Pinpoint the cell where the given text exists, returning its (x, y) midpoint coordinate. 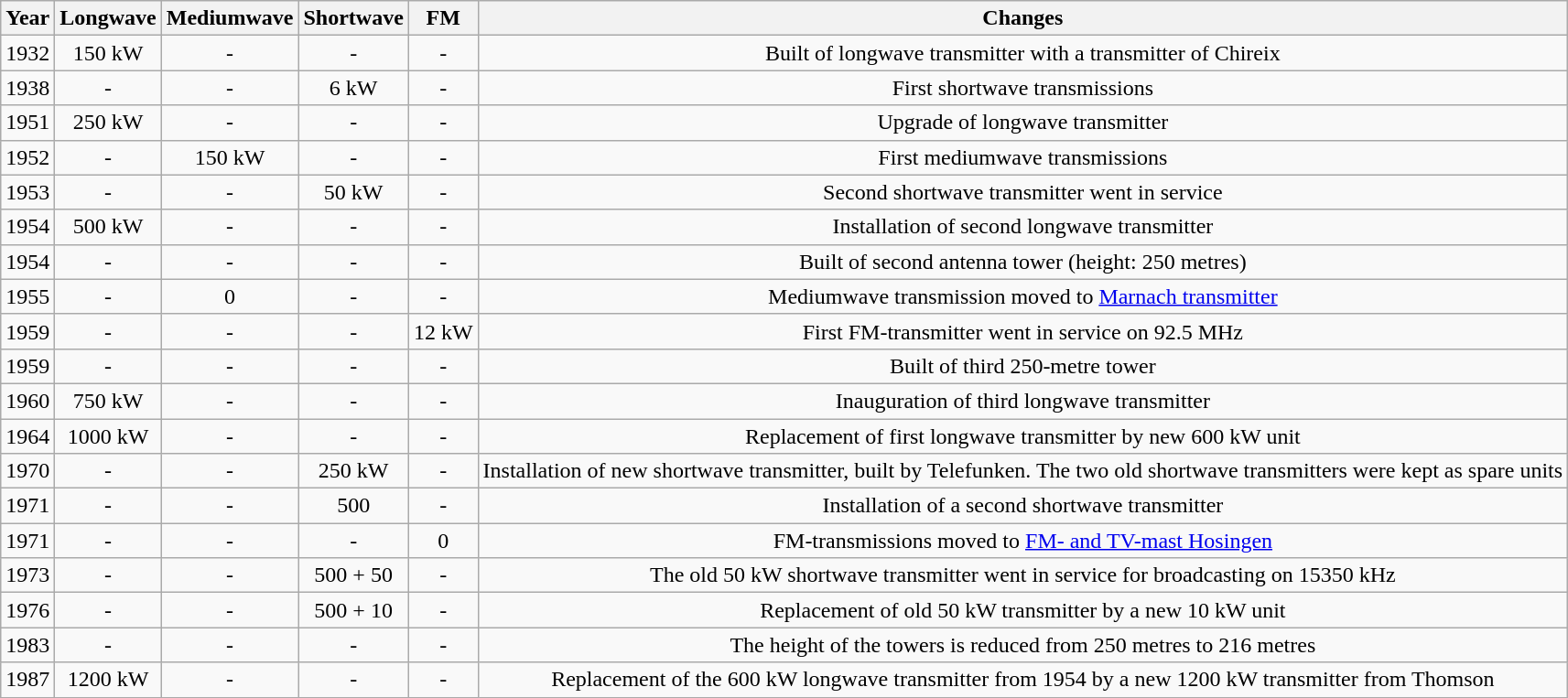
First FM-transmitter went in service on 92.5 MHz (1023, 331)
The old 50 kW shortwave transmitter went in service for broadcasting on 15350 kHz (1023, 575)
1987 (27, 680)
1976 (27, 610)
500 + 10 (353, 610)
Replacement of old 50 kW transmitter by a new 10 kW unit (1023, 610)
500 kW (108, 227)
Mediumwave (230, 18)
1964 (27, 436)
500 (353, 506)
Second shortwave transmitter went in service (1023, 192)
The height of the towers is reduced from 250 metres to 216 metres (1023, 645)
1200 kW (108, 680)
1932 (27, 53)
Upgrade of longwave transmitter (1023, 123)
500 + 50 (353, 575)
FM (443, 18)
Replacement of the 600 kW longwave transmitter from 1954 by a new 1200 kW transmitter from Thomson (1023, 680)
1951 (27, 123)
Installation of a second shortwave transmitter (1023, 506)
1983 (27, 645)
First mediumwave transmissions (1023, 157)
Year (27, 18)
1960 (27, 401)
Installation of new shortwave transmitter, built by Telefunken. The two old shortwave transmitters were kept as spare units (1023, 471)
1973 (27, 575)
1955 (27, 296)
12 kW (443, 331)
750 kW (108, 401)
Shortwave (353, 18)
Longwave (108, 18)
Built of second antenna tower (height: 250 metres) (1023, 262)
1970 (27, 471)
Changes (1023, 18)
1938 (27, 88)
FM-transmissions moved to FM- and TV-mast Hosingen (1023, 541)
Mediumwave transmission moved to Marnach transmitter (1023, 296)
Installation of second longwave transmitter (1023, 227)
Inauguration of third longwave transmitter (1023, 401)
Built of longwave transmitter with a transmitter of Chireix (1023, 53)
First shortwave transmissions (1023, 88)
6 kW (353, 88)
50 kW (353, 192)
Replacement of first longwave transmitter by new 600 kW unit (1023, 436)
1952 (27, 157)
Built of third 250-metre tower (1023, 366)
1953 (27, 192)
1000 kW (108, 436)
